Return [x, y] of the center of cell containing provided text 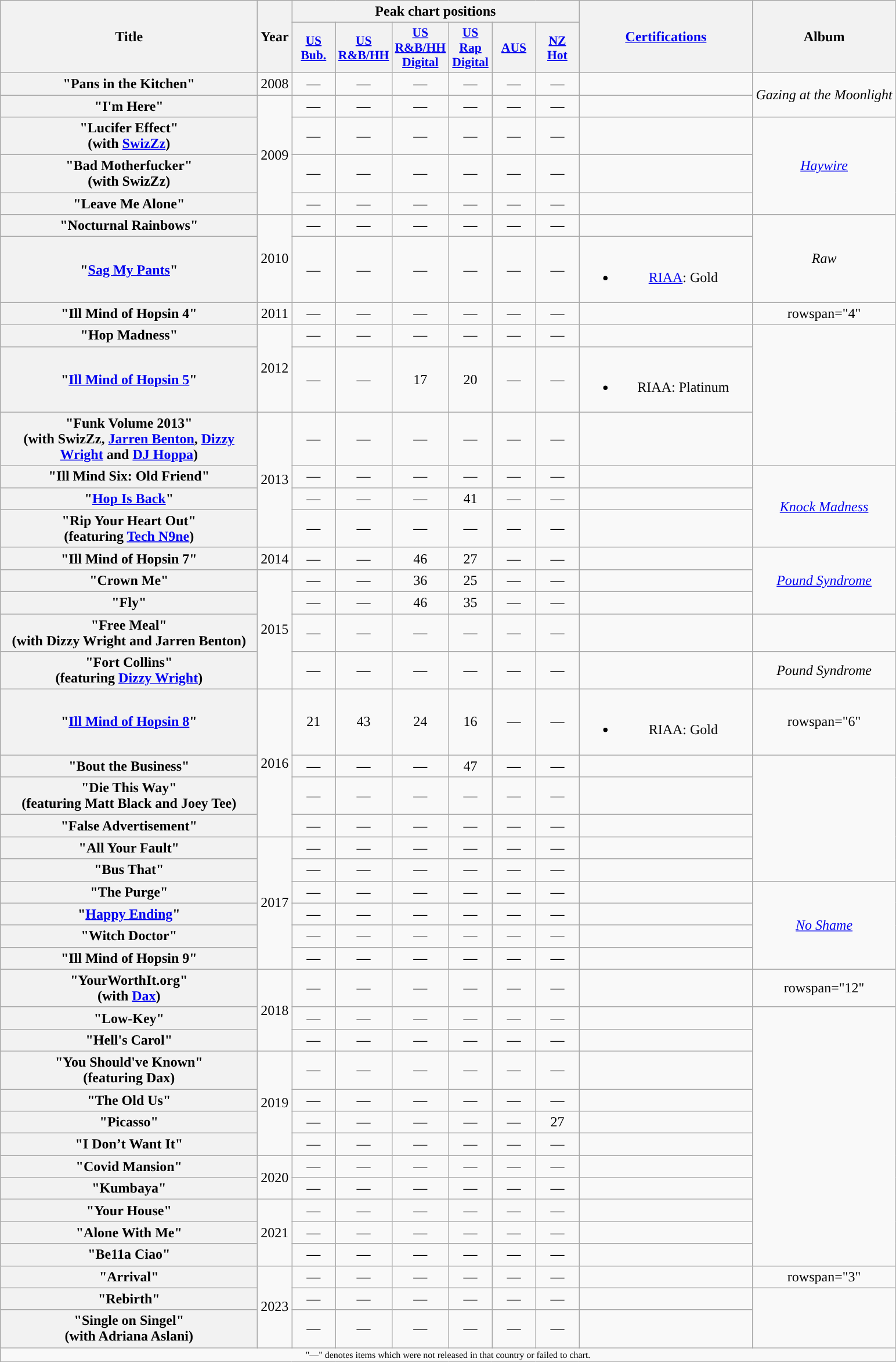
2016 [275, 763]
"Rip Your Heart Out"(featuring Tech N9ne) [129, 528]
"Bus That" [129, 870]
17 [420, 380]
2010 [275, 259]
24 [420, 722]
2008 [275, 84]
2014 [275, 558]
"Low-Key" [129, 1018]
"Ill Mind of Hopsin 5" [129, 380]
2017 [275, 903]
"Leave Me Alone" [129, 204]
"The Purge" [129, 892]
"Lucifer Effect"(with SwizZz) [129, 136]
41 [470, 498]
"You Should've Known"(featuring Dax) [129, 1070]
"Bad Motherfucker"(with SwizZz) [129, 174]
rowspan="3" [824, 1277]
2018 [275, 1010]
Peak chart positions [435, 12]
"YourWorthIt.org"(with Dax) [129, 988]
2012 [275, 368]
"False Advertisement" [129, 826]
US Rap Digital [470, 48]
2013 [275, 479]
2019 [275, 1103]
"Ill Mind of Hopsin 8" [129, 722]
25 [470, 580]
"Crown Me" [129, 580]
20 [470, 380]
"—" denotes items which were not released in that country or failed to chart. [448, 1354]
2011 [275, 313]
"All Your Fault" [129, 848]
No Shame [824, 925]
"Be11a Ciao" [129, 1255]
rowspan="4" [824, 313]
"Your House" [129, 1211]
"Witch Doctor" [129, 936]
US R&B/HH Digital [420, 48]
2021 [275, 1233]
"Free Meal"(with Dizzy Wright and Jarren Benton) [129, 633]
Raw [824, 259]
"Pans in the Kitchen" [129, 84]
"I'm Here" [129, 106]
"Arrival" [129, 1277]
16 [470, 722]
2020 [275, 1177]
"The Old Us" [129, 1100]
43 [364, 722]
Certifications [666, 37]
"Fly" [129, 602]
US R&B/HH [364, 48]
"Single on Singel"(with Adriana Aslani) [129, 1329]
rowspan="6" [824, 722]
"Die This Way"(featuring Matt Black and Joey Tee) [129, 796]
RIAA: Platinum [666, 380]
47 [470, 766]
AUS [514, 48]
"Alone With Me" [129, 1233]
"Sag My Pants" [129, 269]
2015 [275, 629]
"Ill Mind of Hopsin 7" [129, 558]
"Bout the Business" [129, 766]
"Kumbaya" [129, 1188]
"Hop Is Back" [129, 498]
"Ill Mind of Hopsin 4" [129, 313]
"Rebirth" [129, 1299]
Knock Madness [824, 506]
NZHot [557, 48]
"Covid Mansion" [129, 1166]
"Hop Madness" [129, 335]
2023 [275, 1307]
rowspan="12" [824, 988]
USBub. [313, 48]
"Ill Mind Six: Old Friend" [129, 476]
"Ill Mind of Hopsin 9" [129, 958]
36 [420, 580]
"Picasso" [129, 1122]
"Nocturnal Rainbows" [129, 226]
"Hell's Carol" [129, 1040]
Year [275, 37]
Gazing at the Moonlight [824, 95]
Album [824, 37]
21 [313, 722]
Title [129, 37]
2009 [275, 155]
35 [470, 602]
"Fort Collins"(featuring Dizzy Wright) [129, 671]
"Happy Ending" [129, 914]
"Funk Volume 2013"(with SwizZz, Jarren Benton, Dizzy Wright and DJ Hoppa) [129, 439]
Haywire [824, 166]
"I Don’t Want It" [129, 1144]
